Pinpoint the cell where the given text exists, returning its (X, Y) midpoint coordinate. 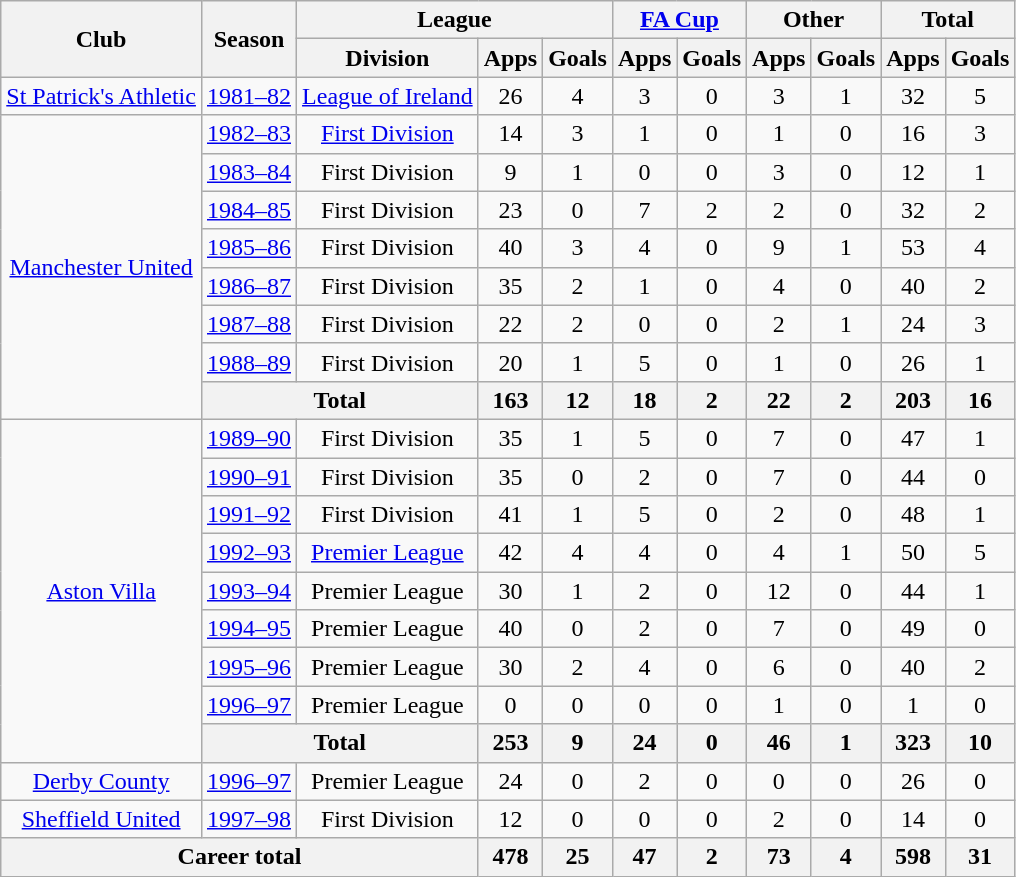
1991–92 (248, 515)
323 (913, 743)
Season (248, 39)
Manchester United (102, 267)
1994–95 (248, 629)
53 (913, 248)
1988–89 (248, 362)
41 (510, 515)
46 (779, 743)
1983–84 (248, 172)
50 (913, 553)
31 (980, 857)
203 (913, 400)
18 (644, 400)
163 (510, 400)
League (455, 20)
1990–91 (248, 477)
1997–98 (248, 819)
1984–85 (248, 210)
20 (510, 362)
1987–88 (248, 324)
1993–94 (248, 591)
Sheffield United (102, 819)
48 (913, 515)
1995–96 (248, 667)
Other (814, 20)
10 (980, 743)
253 (510, 743)
Aston Villa (102, 590)
598 (913, 857)
Club (102, 39)
478 (510, 857)
6 (779, 667)
League of Ireland (388, 96)
St Patrick's Athletic (102, 96)
Career total (240, 857)
49 (913, 629)
FA Cup (679, 20)
1985–86 (248, 248)
73 (779, 857)
Division (388, 58)
Derby County (102, 781)
1981–82 (248, 96)
1992–93 (248, 553)
23 (510, 210)
1989–90 (248, 438)
1982–83 (248, 134)
1986–87 (248, 286)
42 (510, 553)
25 (578, 857)
